Provide the (X, Y) coordinate of the cell's center where the given text is located.  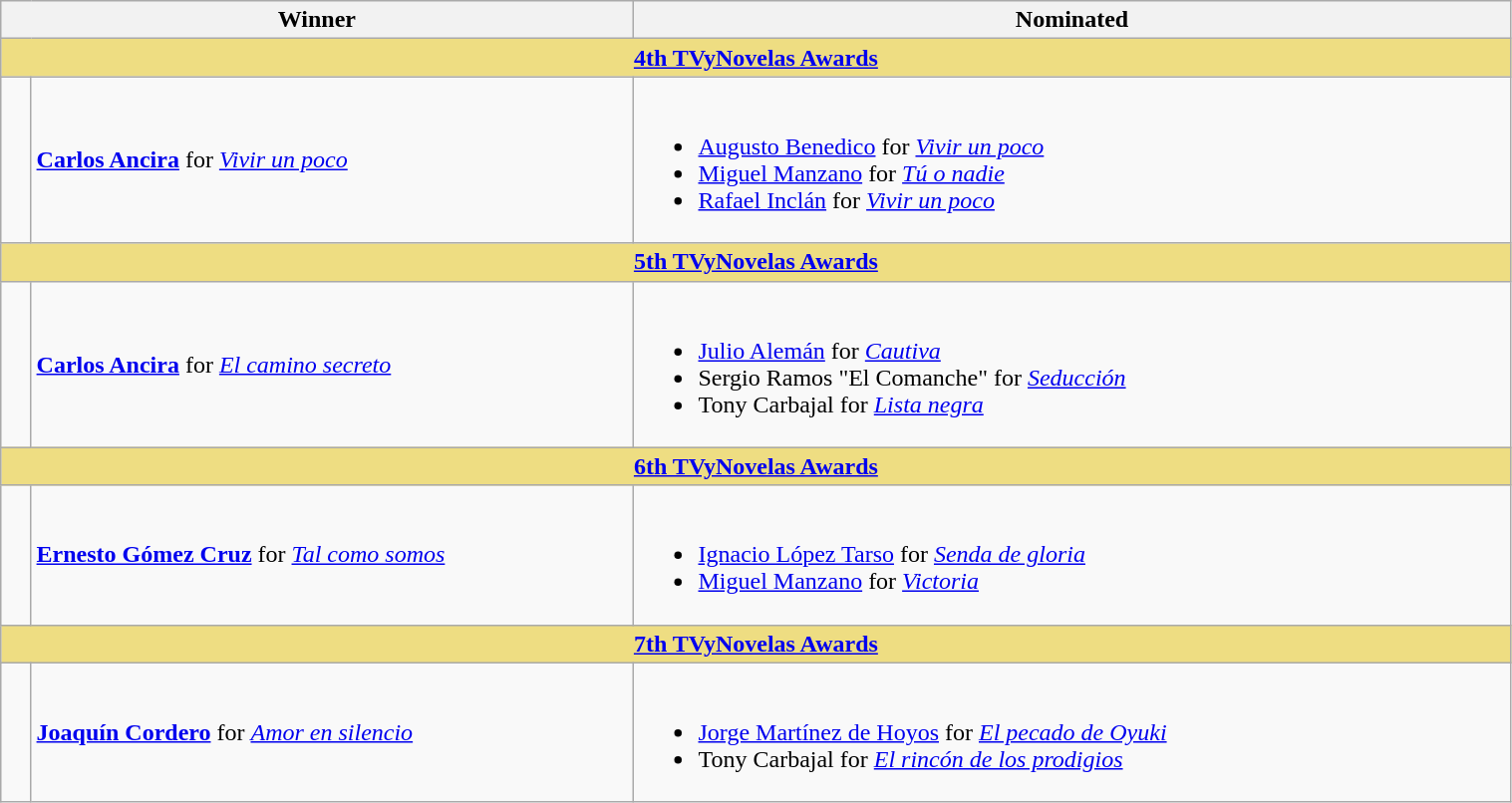
Ernesto Gómez Cruz for Tal como somos (332, 555)
4th TVyNovelas Awards (756, 58)
6th TVyNovelas Awards (756, 466)
Winner (317, 20)
5th TVyNovelas Awards (756, 262)
Nominated (1072, 20)
7th TVyNovelas Awards (756, 644)
Joaquín Cordero for Amor en silencio (332, 732)
Jorge Martínez de Hoyos for El pecado de OyukiTony Carbajal for El rincón de los prodigios (1072, 732)
Carlos Ancira for El camino secreto (332, 365)
Ignacio López Tarso for Senda de gloriaMiguel Manzano for Victoria (1072, 555)
Julio Alemán for CautivaSergio Ramos "El Comanche" for SeducciónTony Carbajal for Lista negra (1072, 365)
Carlos Ancira for Vivir un poco (332, 159)
Augusto Benedico for Vivir un pocoMiguel Manzano for Tú o nadieRafael Inclán for Vivir un poco (1072, 159)
